Output the (X, Y) coordinate of the center of the cell containing the given text.  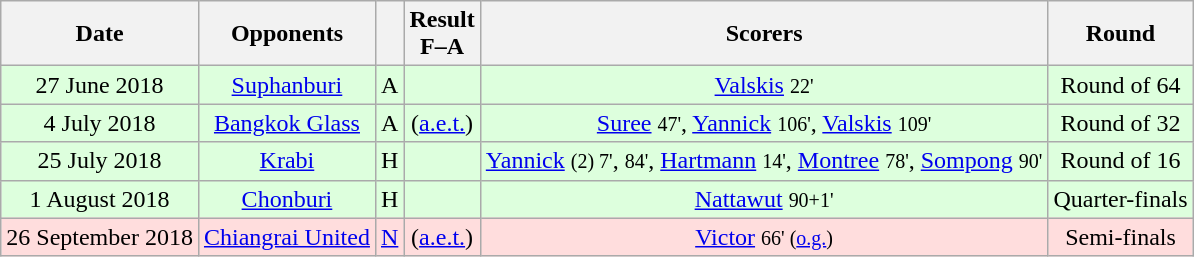
N (389, 237)
1 August 2018 (100, 199)
Nattawut 90+1' (764, 199)
Quarter-finals (1120, 199)
Victor 66' (o.g.) (764, 237)
Krabi (286, 161)
Round of 16 (1120, 161)
ResultF–A (442, 34)
Chonburi (286, 199)
Date (100, 34)
Suphanburi (286, 85)
26 September 2018 (100, 237)
Valskis 22' (764, 85)
Semi-finals (1120, 237)
Opponents (286, 34)
Bangkok Glass (286, 123)
Suree 47', Yannick 106', Valskis 109' (764, 123)
Round of 32 (1120, 123)
Scorers (764, 34)
4 July 2018 (100, 123)
Round of 64 (1120, 85)
Round (1120, 34)
Yannick (2) 7', 84', Hartmann 14', Montree 78', Sompong 90' (764, 161)
25 July 2018 (100, 161)
Chiangrai United (286, 237)
27 June 2018 (100, 85)
